Output the (x, y) coordinate of the center of the cell containing the given text.  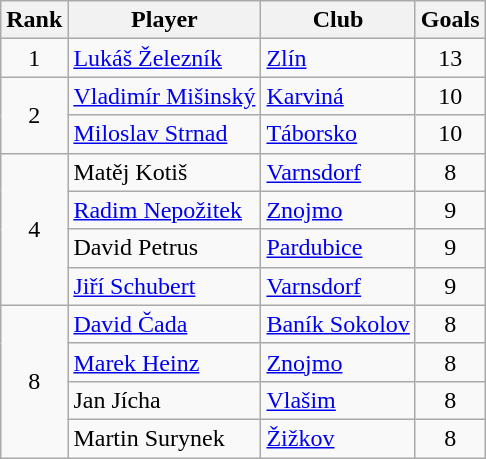
1 (34, 58)
Žižkov (338, 438)
4 (34, 229)
David Čada (164, 324)
Vlašim (338, 400)
David Petrus (164, 248)
Zlín (338, 58)
Radim Nepožitek (164, 210)
Matěj Kotiš (164, 172)
Player (164, 20)
Táborsko (338, 134)
Lukáš Železník (164, 58)
Miloslav Strnad (164, 134)
Vladimír Mišinský (164, 96)
Martin Surynek (164, 438)
Karviná (338, 96)
Baník Sokolov (338, 324)
Club (338, 20)
Jan Jícha (164, 400)
Jiří Schubert (164, 286)
Marek Heinz (164, 362)
Rank (34, 20)
Goals (450, 20)
Pardubice (338, 248)
13 (450, 58)
2 (34, 115)
